Find where the given text appears and provide that cell's center as [X, Y] coordinate. 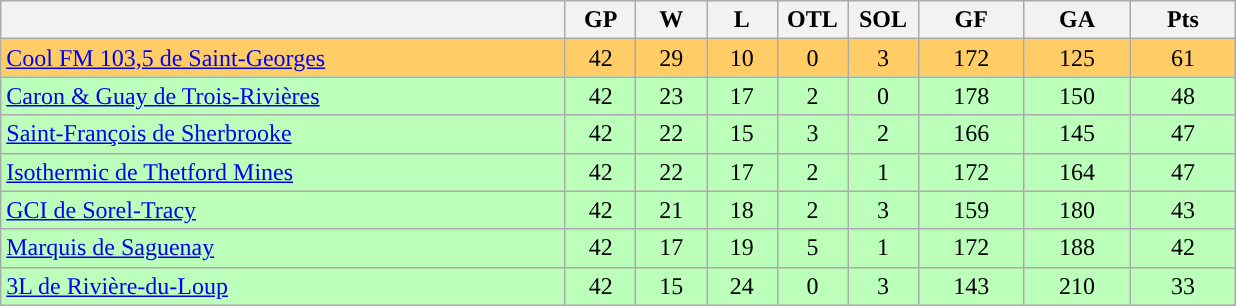
23 [672, 96]
24 [742, 286]
Cool FM 103,5 de Saint-Georges [284, 58]
5 [812, 248]
145 [1077, 134]
164 [1077, 172]
GF [971, 20]
Saint-François de Sherbrooke [284, 134]
180 [1077, 210]
188 [1077, 248]
19 [742, 248]
210 [1077, 286]
61 [1183, 58]
GCI de Sorel-Tracy [284, 210]
L [742, 20]
33 [1183, 286]
Isothermic de Thetford Mines [284, 172]
143 [971, 286]
29 [672, 58]
21 [672, 210]
GP [600, 20]
Marquis de Saguenay [284, 248]
SOL [884, 20]
GA [1077, 20]
W [672, 20]
Caron & Guay de Trois-Rivières [284, 96]
159 [971, 210]
48 [1183, 96]
10 [742, 58]
150 [1077, 96]
3L de Rivière-du-Loup [284, 286]
Pts [1183, 20]
166 [971, 134]
43 [1183, 210]
178 [971, 96]
125 [1077, 58]
18 [742, 210]
OTL [812, 20]
